Find where the given text appears and provide that cell's center as (X, Y) coordinate. 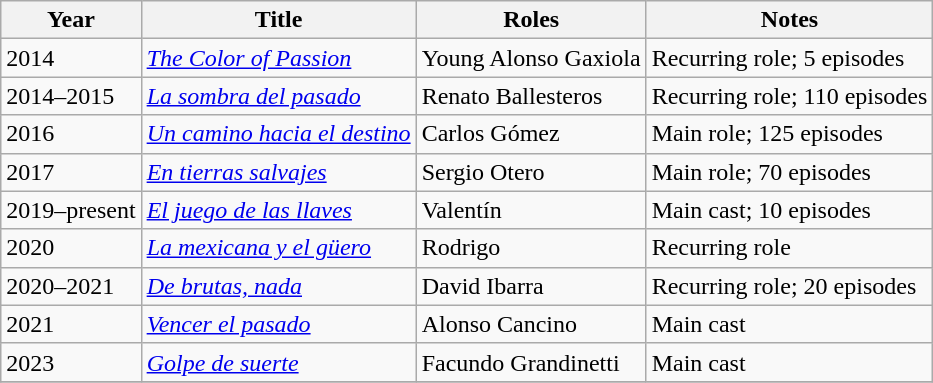
Main role; 70 episodes (790, 172)
Young Alonso Gaxiola (531, 58)
Roles (531, 20)
Rodrigo (531, 248)
Golpe de suerte (278, 362)
En tierras salvajes (278, 172)
Facundo Grandinetti (531, 362)
La mexicana y el güero (278, 248)
La sombra del pasado (278, 96)
2020–2021 (71, 286)
Recurring role; 20 episodes (790, 286)
Main role; 125 episodes (790, 134)
2019–present (71, 210)
Main cast; 10 episodes (790, 210)
Alonso Cancino (531, 324)
2017 (71, 172)
Sergio Otero (531, 172)
The Color of Passion (278, 58)
El juego de las llaves (278, 210)
Recurring role; 5 episodes (790, 58)
Renato Ballesteros (531, 96)
Vencer el pasado (278, 324)
Recurring role; 110 episodes (790, 96)
De brutas, nada (278, 286)
2016 (71, 134)
Recurring role (790, 248)
2014–2015 (71, 96)
Year (71, 20)
2023 (71, 362)
Notes (790, 20)
Valentín (531, 210)
Title (278, 20)
2020 (71, 248)
2021 (71, 324)
2014 (71, 58)
Un camino hacia el destino (278, 134)
Carlos Gómez (531, 134)
David Ibarra (531, 286)
